Detect which cell encompasses the target text, then output its (X, Y) center coordinate. 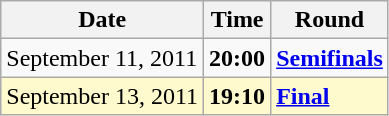
Final (330, 96)
Round (330, 20)
19:10 (238, 96)
September 11, 2011 (102, 58)
Date (102, 20)
Semifinals (330, 58)
Time (238, 20)
20:00 (238, 58)
September 13, 2011 (102, 96)
